Provide the (X, Y) coordinate of the cell's center where the given text is located.  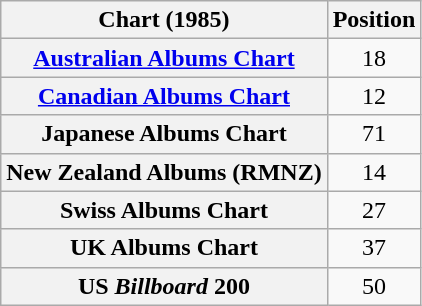
27 (374, 210)
71 (374, 134)
37 (374, 248)
14 (374, 172)
Australian Albums Chart (164, 58)
18 (374, 58)
New Zealand Albums (RMNZ) (164, 172)
US Billboard 200 (164, 286)
Canadian Albums Chart (164, 96)
Japanese Albums Chart (164, 134)
Swiss Albums Chart (164, 210)
UK Albums Chart (164, 248)
50 (374, 286)
12 (374, 96)
Position (374, 20)
Chart (1985) (164, 20)
